Output the (X, Y) coordinate of the center of the cell containing the given text.  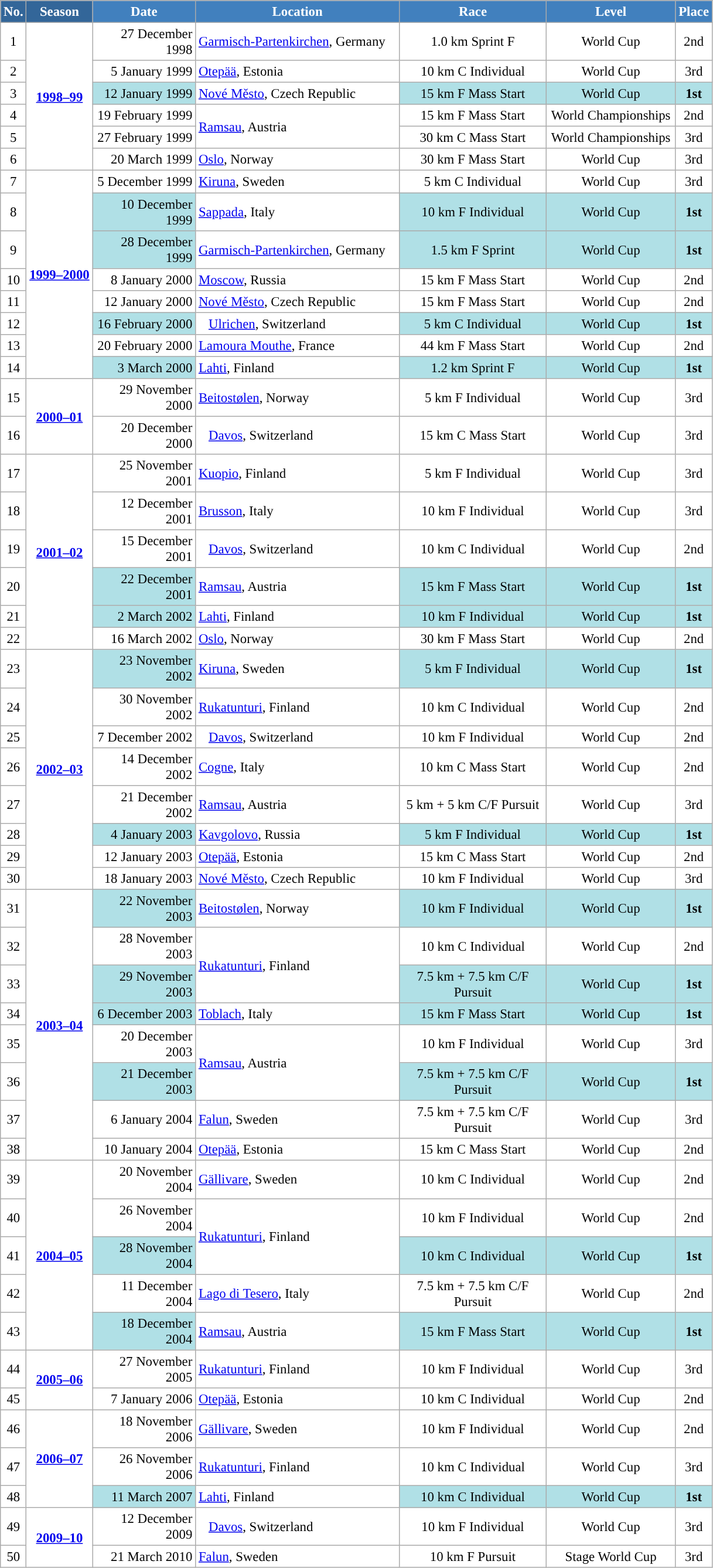
2003–04 (60, 1025)
18 (13, 511)
2004–05 (60, 1256)
3 (13, 94)
20 November 2004 (144, 1179)
Brusson, Italy (298, 511)
42 (13, 1293)
No. (13, 12)
2 (13, 72)
Lamoura Mouthe, France (298, 346)
1 (13, 42)
Race (473, 12)
28 December 1999 (144, 250)
31 (13, 909)
35 (13, 1045)
10 (13, 280)
5 December 1999 (144, 182)
12 (13, 324)
32 (13, 946)
43 (13, 1331)
9 (13, 250)
38 (13, 1149)
2009–10 (60, 1538)
18 December 2004 (144, 1331)
Lago di Tesero, Italy (298, 1293)
30 November 2002 (144, 707)
13 (13, 346)
Season (60, 12)
24 (13, 707)
2000–01 (60, 416)
23 (13, 669)
Place (694, 12)
15 (13, 397)
44 (13, 1369)
30 (13, 879)
11 December 2004 (144, 1293)
12 January 2000 (144, 301)
5 (13, 138)
12 December 2001 (144, 511)
2 March 2002 (144, 617)
5 January 1999 (144, 72)
48 (13, 1496)
2006–07 (60, 1458)
10 km F Pursuit (473, 1557)
14 (13, 368)
3 March 2000 (144, 368)
12 December 2009 (144, 1526)
29 November 2000 (144, 397)
Location (298, 12)
46 (13, 1429)
28 November 2004 (144, 1256)
28 (13, 835)
22 November 2003 (144, 909)
12 January 1999 (144, 94)
Stage World Cup (610, 1557)
Level (610, 12)
21 March 2010 (144, 1557)
27 February 1999 (144, 138)
7 December 2002 (144, 737)
29 November 2003 (144, 985)
45 (13, 1399)
1.2 km Sprint F (473, 368)
15 December 2001 (144, 549)
27 December 1998 (144, 42)
11 March 2007 (144, 1496)
Date (144, 12)
25 (13, 737)
6 December 2003 (144, 1014)
6 (13, 160)
Toblach, Italy (298, 1014)
16 (13, 435)
20 December 2003 (144, 1045)
25 November 2001 (144, 474)
10 December 1999 (144, 212)
Kavgolovo, Russia (298, 835)
Moscow, Russia (298, 280)
19 February 1999 (144, 115)
20 (13, 587)
28 November 2003 (144, 946)
2002–03 (60, 770)
1.5 km F Sprint (473, 250)
49 (13, 1526)
4 January 2003 (144, 835)
7 (13, 182)
26 (13, 767)
5 km + 5 km C/F Pursuit (473, 804)
22 December 2001 (144, 587)
21 December 2002 (144, 804)
16 March 2002 (144, 639)
29 (13, 856)
20 December 2000 (144, 435)
33 (13, 985)
30 km C Mass Start (473, 138)
Kuopio, Finland (298, 474)
36 (13, 1082)
41 (13, 1256)
19 (13, 549)
17 (13, 474)
1999–2000 (60, 274)
1.0 km Sprint F (473, 42)
10 km C Mass Start (473, 767)
21 December 2003 (144, 1082)
Cogne, Italy (298, 767)
10 January 2004 (144, 1149)
Sappada, Italy (298, 212)
50 (13, 1557)
6 January 2004 (144, 1120)
1998–99 (60, 97)
4 (13, 115)
26 November 2006 (144, 1467)
16 February 2000 (144, 324)
8 January 2000 (144, 280)
40 (13, 1218)
47 (13, 1467)
37 (13, 1120)
21 (13, 617)
8 (13, 212)
7 January 2006 (144, 1399)
23 November 2002 (144, 669)
27 (13, 804)
27 November 2005 (144, 1369)
12 January 2003 (144, 856)
2005–06 (60, 1380)
39 (13, 1179)
44 km F Mass Start (473, 346)
11 (13, 301)
14 December 2002 (144, 767)
18 January 2003 (144, 879)
2001–02 (60, 552)
Ulrichen, Switzerland (298, 324)
34 (13, 1014)
18 November 2006 (144, 1429)
20 February 2000 (144, 346)
22 (13, 639)
26 November 2004 (144, 1218)
20 March 1999 (144, 160)
